Extract the [x, y] coordinate from the center of the cell holding the provided text.  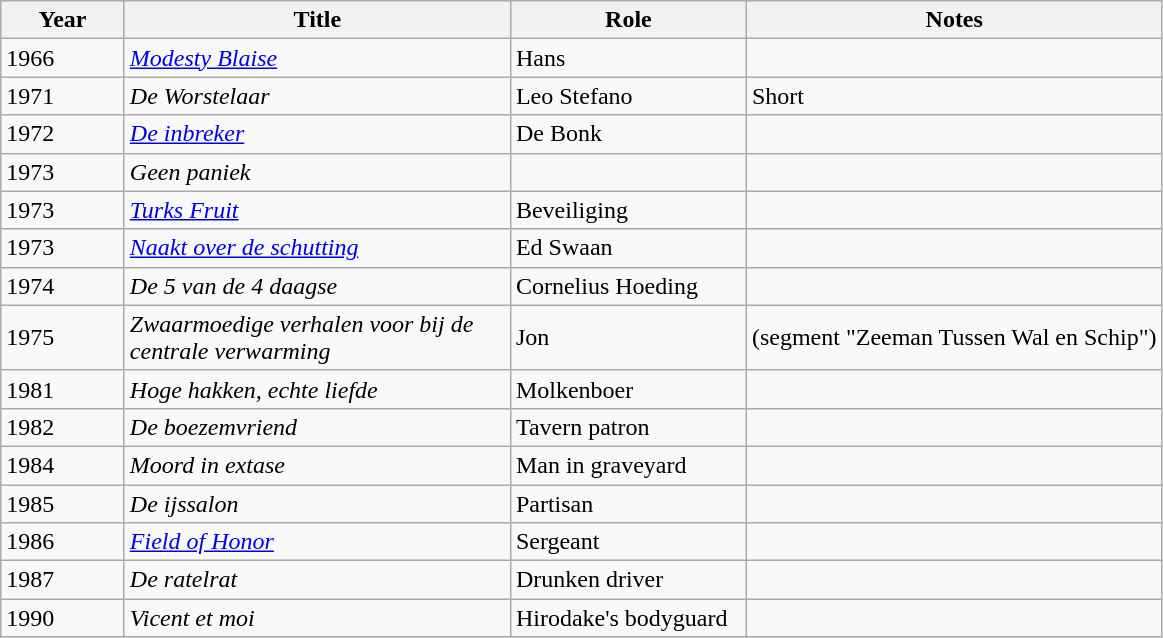
Leo Stefano [628, 96]
1990 [63, 618]
Cornelius Hoeding [628, 286]
De Worstelaar [317, 96]
De ratelrat [317, 580]
Short [954, 96]
(segment "Zeeman Tussen Wal en Schip") [954, 338]
Moord in extase [317, 465]
Tavern patron [628, 427]
1975 [63, 338]
Hirodake's bodyguard [628, 618]
Man in graveyard [628, 465]
Zwaarmoedige verhalen voor bij de centrale verwarming [317, 338]
Modesty Blaise [317, 58]
Title [317, 20]
Ed Swaan [628, 248]
Vicent et moi [317, 618]
Geen paniek [317, 172]
De inbreker [317, 134]
De 5 van de 4 daagse [317, 286]
1974 [63, 286]
Notes [954, 20]
Role [628, 20]
Naakt over de schutting [317, 248]
Hoge hakken, echte liefde [317, 389]
Partisan [628, 503]
De boezemvriend [317, 427]
Beveiliging [628, 210]
De Bonk [628, 134]
1981 [63, 389]
Turks Fruit [317, 210]
1984 [63, 465]
Field of Honor [317, 542]
Drunken driver [628, 580]
1987 [63, 580]
1985 [63, 503]
1972 [63, 134]
Molkenboer [628, 389]
1986 [63, 542]
Sergeant [628, 542]
1971 [63, 96]
1966 [63, 58]
1982 [63, 427]
Hans [628, 58]
Jon [628, 338]
De ijssalon [317, 503]
Year [63, 20]
